Return the (x, y) coordinate for the center point of the cell that contains the specified text.  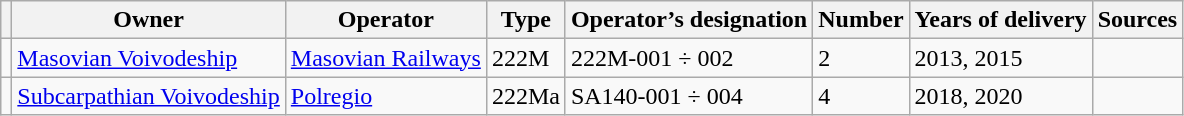
2 (861, 58)
Years of delivery (1000, 20)
Masovian Voivodeship (148, 58)
222M-001 ÷ 002 (688, 58)
4 (861, 96)
Owner (148, 20)
SA140-001 ÷ 004 (688, 96)
Sources (1138, 20)
Subcarpathian Voivodeship (148, 96)
Operator (386, 20)
Operator’s designation (688, 20)
2013, 2015 (1000, 58)
Number (861, 20)
Polregio (386, 96)
Masovian Railways (386, 58)
222Ma (526, 96)
222M (526, 58)
2018, 2020 (1000, 96)
Type (526, 20)
